Capture the cell that displays the provided text and extract its [x, y] central coordinate. 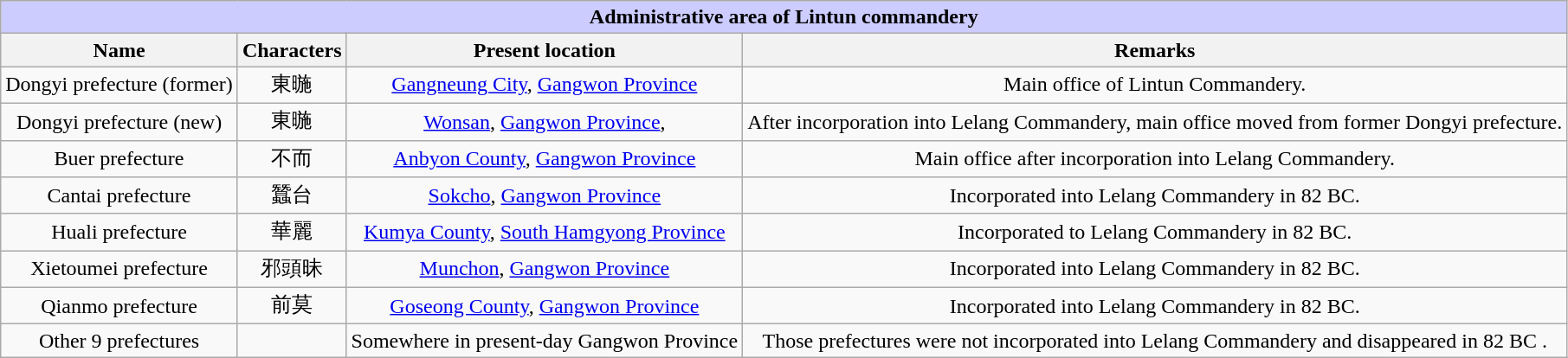
Dongyi prefecture (former) [119, 85]
Main office after incorporation into Lelang Commandery. [1155, 159]
Goseong County, Gangwon Province [545, 306]
Characters [292, 50]
Administrative area of Lintun commandery [784, 17]
Name [119, 50]
邪頭昧 [292, 270]
Qianmo prefecture [119, 306]
前莫 [292, 306]
華麗 [292, 232]
Xietoumei prefecture [119, 270]
Remarks [1155, 50]
Wonsan, Gangwon Province, [545, 121]
After incorporation into Lelang Commandery, main office moved from former Dongyi prefecture. [1155, 121]
Anbyon County, Gangwon Province [545, 159]
Other 9 prefectures [119, 341]
Buer prefecture [119, 159]
Dongyi prefecture (new) [119, 121]
不而 [292, 159]
Sokcho, Gangwon Province [545, 195]
Those prefectures were not incorporated into Lelang Commandery and disappeared in 82 BC . [1155, 341]
Huali prefecture [119, 232]
Somewhere in present-day Gangwon Province [545, 341]
Gangneung City, Gangwon Province [545, 85]
蠶台 [292, 195]
Munchon, Gangwon Province [545, 270]
Incorporated to Lelang Commandery in 82 BC. [1155, 232]
Cantai prefecture [119, 195]
Main office of Lintun Commandery. [1155, 85]
Present location [545, 50]
Kumya County, South Hamgyong Province [545, 232]
